Pinpoint the cell where the given text exists, returning its [X, Y] midpoint coordinate. 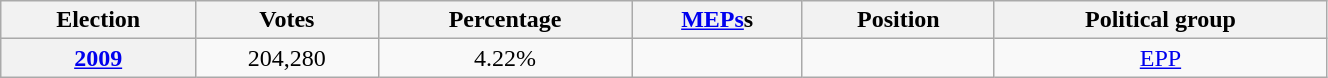
2009 [98, 58]
Political group [1160, 20]
EPP [1160, 58]
Position [898, 20]
Votes [288, 20]
Percentage [505, 20]
4.22% [505, 58]
Election [98, 20]
204,280 [288, 58]
MEPss [717, 20]
